Locate the cell with the specified text and output its (x, y) center coordinate. 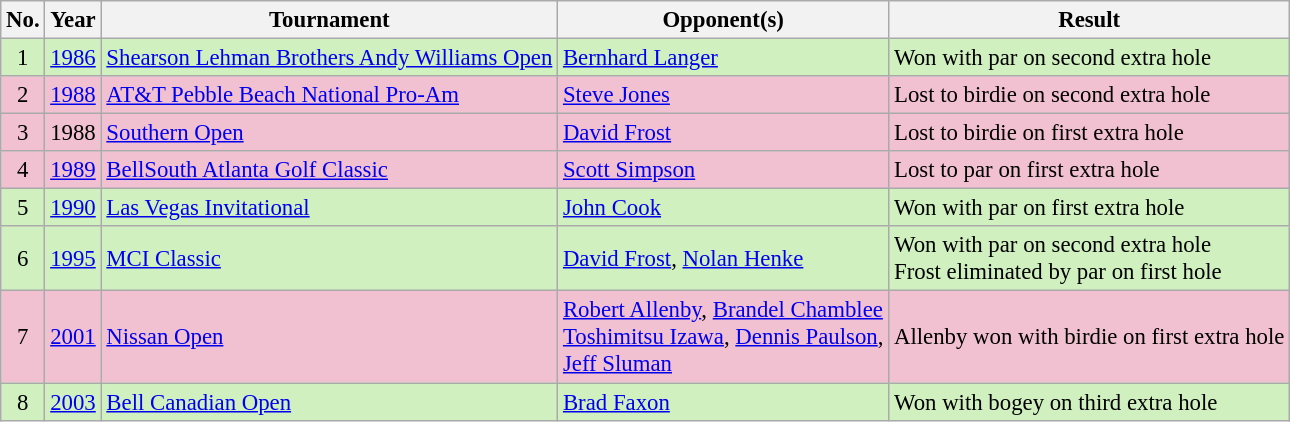
Lost to par on first extra hole (1090, 170)
Year (73, 20)
2001 (73, 337)
Nissan Open (330, 337)
Shearson Lehman Brothers Andy Williams Open (330, 58)
Won with par on second extra holeFrost eliminated by par on first hole (1090, 258)
1990 (73, 208)
Robert Allenby, Brandel Chamblee Toshimitsu Izawa, Dennis Paulson, Jeff Sluman (724, 337)
1 (23, 58)
3 (23, 133)
Won with bogey on third extra hole (1090, 402)
Lost to birdie on first extra hole (1090, 133)
BellSouth Atlanta Golf Classic (330, 170)
Tournament (330, 20)
1986 (73, 58)
4 (23, 170)
Won with par on first extra hole (1090, 208)
David Frost, Nolan Henke (724, 258)
Lost to birdie on second extra hole (1090, 95)
Scott Simpson (724, 170)
Southern Open (330, 133)
Opponent(s) (724, 20)
5 (23, 208)
John Cook (724, 208)
Brad Faxon (724, 402)
2003 (73, 402)
Won with par on second extra hole (1090, 58)
Result (1090, 20)
MCI Classic (330, 258)
No. (23, 20)
Bernhard Langer (724, 58)
7 (23, 337)
AT&T Pebble Beach National Pro-Am (330, 95)
1995 (73, 258)
6 (23, 258)
Bell Canadian Open (330, 402)
Allenby won with birdie on first extra hole (1090, 337)
1989 (73, 170)
Las Vegas Invitational (330, 208)
David Frost (724, 133)
Steve Jones (724, 95)
2 (23, 95)
8 (23, 402)
